Locate the cell with the specified text and output its (x, y) center coordinate. 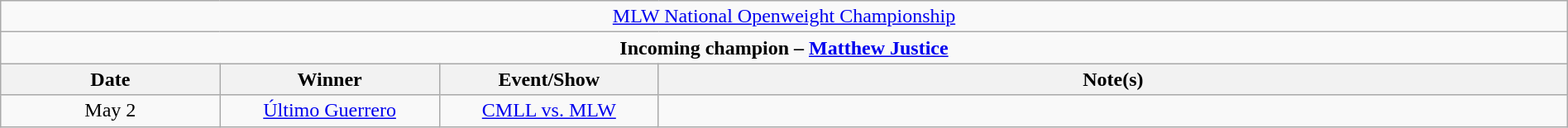
Incoming champion – Matthew Justice (784, 48)
Note(s) (1113, 79)
Winner (329, 79)
Último Guerrero (329, 111)
MLW National Openweight Championship (784, 17)
Event/Show (549, 79)
CMLL vs. MLW (549, 111)
Date (111, 79)
May 2 (111, 111)
